Find where the given text appears and provide that cell's center as [X, Y] coordinate. 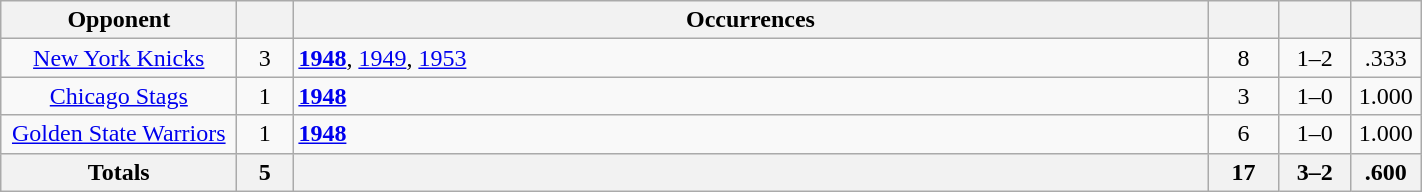
Opponent [119, 20]
Golden State Warriors [119, 134]
Totals [119, 172]
1948, 1949, 1953 [750, 58]
New York Knicks [119, 58]
3–2 [1314, 172]
17 [1244, 172]
.600 [1386, 172]
8 [1244, 58]
6 [1244, 134]
5 [265, 172]
Occurrences [750, 20]
.333 [1386, 58]
Chicago Stags [119, 96]
1–2 [1314, 58]
